Provide the [X, Y] coordinate of the cell's center where the given text is located.  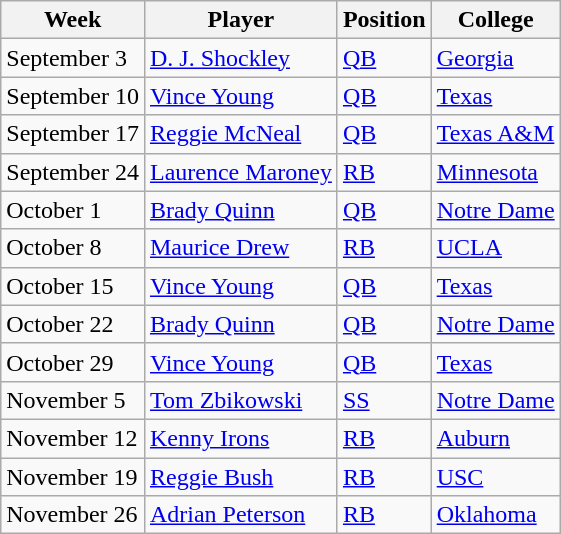
Oklahoma [496, 515]
Auburn [496, 438]
September 24 [73, 172]
Tom Zbikowski [240, 400]
October 15 [73, 286]
September 10 [73, 96]
Kenny Irons [240, 438]
UCLA [496, 248]
Reggie McNeal [240, 134]
Georgia [496, 58]
Maurice Drew [240, 248]
USC [496, 477]
September 3 [73, 58]
November 5 [73, 400]
D. J. Shockley [240, 58]
Reggie Bush [240, 477]
October 22 [73, 324]
SS [384, 400]
Minnesota [496, 172]
Player [240, 20]
November 12 [73, 438]
October 29 [73, 362]
Adrian Peterson [240, 515]
Texas A&M [496, 134]
October 1 [73, 210]
September 17 [73, 134]
October 8 [73, 248]
Position [384, 20]
Laurence Maroney [240, 172]
Week [73, 20]
November 26 [73, 515]
November 19 [73, 477]
College [496, 20]
